Provide the [X, Y] coordinate of the cell's center where the given text is located.  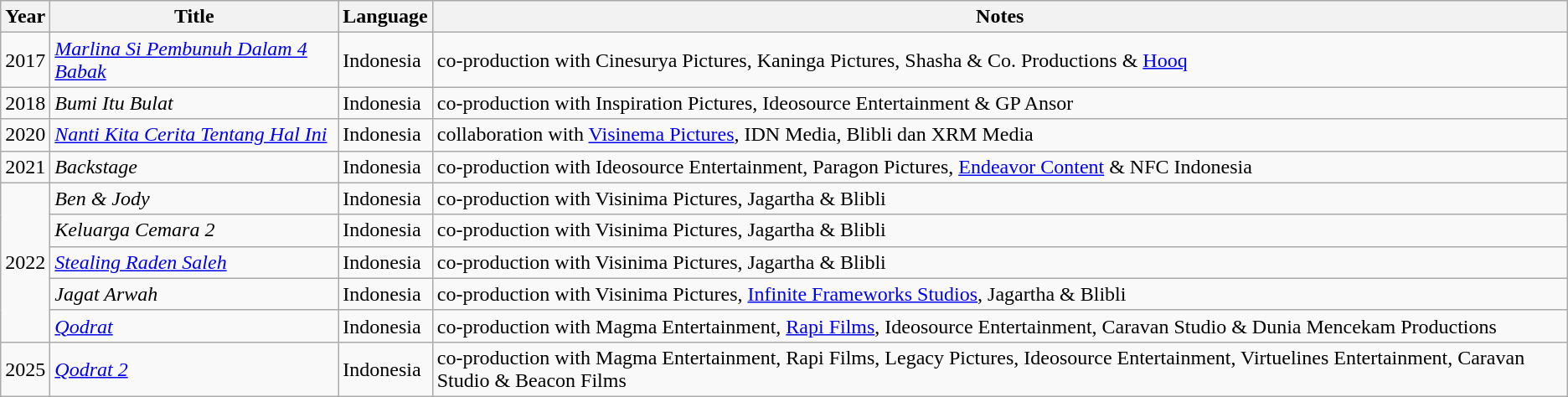
2025 [25, 369]
Nanti Kita Cerita Tentang Hal Ini [194, 135]
Language [385, 17]
co-production with Magma Entertainment, Rapi Films, Ideosource Entertainment, Caravan Studio & Dunia Mencekam Productions [1000, 326]
Qodrat [194, 326]
2020 [25, 135]
Backstage [194, 167]
Keluarga Cemara 2 [194, 230]
2018 [25, 103]
co-production with Visinima Pictures, Infinite Frameworks Studios, Jagartha & Blibli [1000, 294]
collaboration with Visinema Pictures, IDN Media, Blibli dan XRM Media [1000, 135]
co-production with Ideosource Entertainment, Paragon Pictures, Endeavor Content & NFC Indonesia [1000, 167]
Title [194, 17]
co-production with Inspiration Pictures, Ideosource Entertainment & GP Ansor [1000, 103]
Stealing Raden Saleh [194, 262]
Notes [1000, 17]
Bumi Itu Bulat [194, 103]
Year [25, 17]
Jagat Arwah [194, 294]
2022 [25, 262]
2021 [25, 167]
Qodrat 2 [194, 369]
Marlina Si Pembunuh Dalam 4 Babak [194, 60]
Ben & Jody [194, 198]
2017 [25, 60]
co-production with Cinesurya Pictures, Kaninga Pictures, Shasha & Co. Productions & Hooq [1000, 60]
